Scan for the cell matching the given text and deliver its [X, Y] coordinate at center. 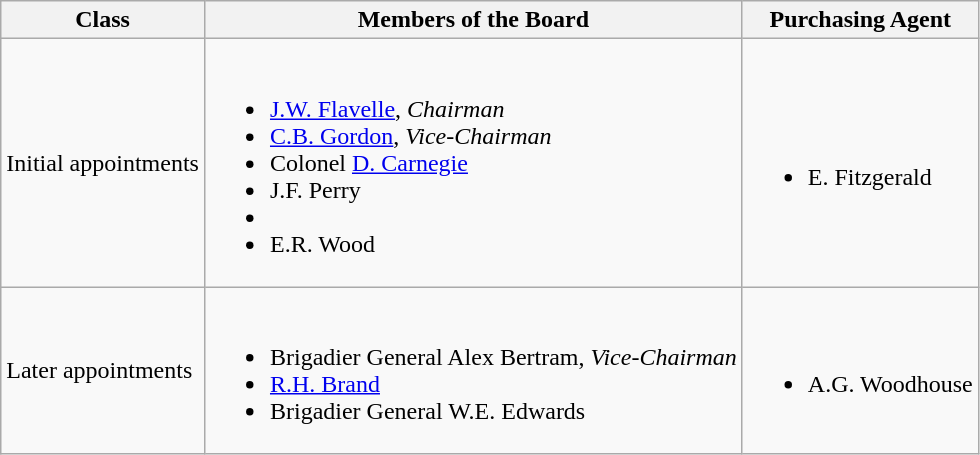
Brigadier General Alex Bertram, Vice-ChairmanR.H. BrandBrigadier General W.E. Edwards [473, 370]
Members of the Board [473, 20]
Initial appointments [103, 163]
J.W. Flavelle, ChairmanC.B. Gordon, Vice-ChairmanColonel D. CarnegieJ.F. PerryE.R. Wood [473, 163]
E. Fitzgerald [860, 163]
Purchasing Agent [860, 20]
Later appointments [103, 370]
A.G. Woodhouse [860, 370]
Class [103, 20]
